Identify which cell holds the provided text, then report its [X, Y] central coordinate. 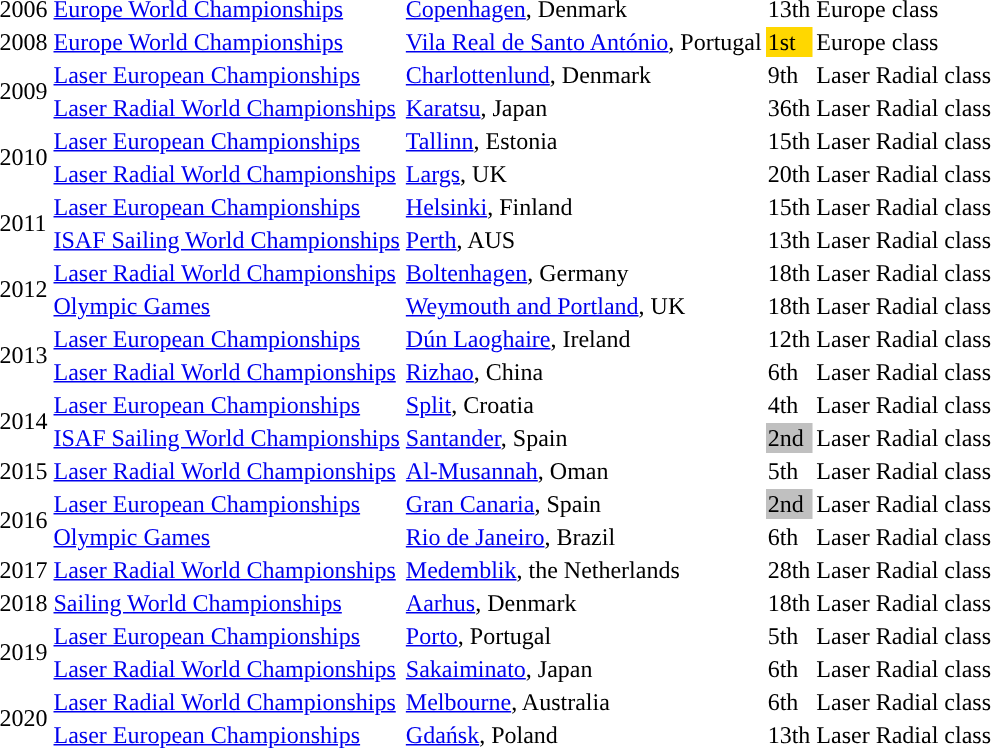
Sailing World Championships [226, 603]
28th [789, 570]
Tallinn, Estonia [584, 141]
Helsinki, Finland [584, 207]
Weymouth and Portland, UK [584, 306]
Aarhus, Denmark [584, 603]
Vila Real de Santo António, Portugal [584, 42]
1st [789, 42]
12th [789, 339]
Medemblik, the Netherlands [584, 570]
20th [789, 174]
13th [789, 240]
36th [789, 108]
Charlottenlund, Denmark [584, 75]
Split, Croatia [584, 405]
Dún Laoghaire, Ireland [584, 339]
Gran Canaria, Spain [584, 504]
Perth, AUS [584, 240]
4th [789, 405]
Al-Musannah, Oman [584, 471]
9th [789, 75]
Rio de Janeiro, Brazil [584, 537]
Boltenhagen, Germany [584, 273]
Karatsu, Japan [584, 108]
Sakaiminato, Japan [584, 669]
Porto, Portugal [584, 636]
Melbourne, Australia [584, 702]
Santander, Spain [584, 438]
Europe World Championships [226, 42]
Rizhao, China [584, 372]
Largs, UK [584, 174]
